Extract the (X, Y) coordinate from the center of the cell holding the provided text.  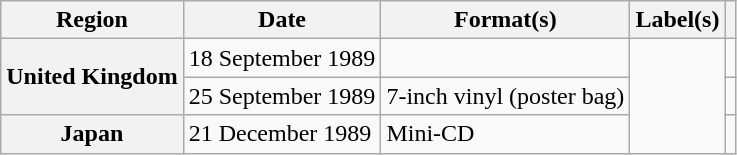
Mini-CD (506, 134)
Format(s) (506, 20)
18 September 1989 (282, 58)
Date (282, 20)
21 December 1989 (282, 134)
Japan (92, 134)
7-inch vinyl (poster bag) (506, 96)
Label(s) (678, 20)
United Kingdom (92, 77)
25 September 1989 (282, 96)
Region (92, 20)
